Capture the cell that displays the provided text and extract its [x, y] central coordinate. 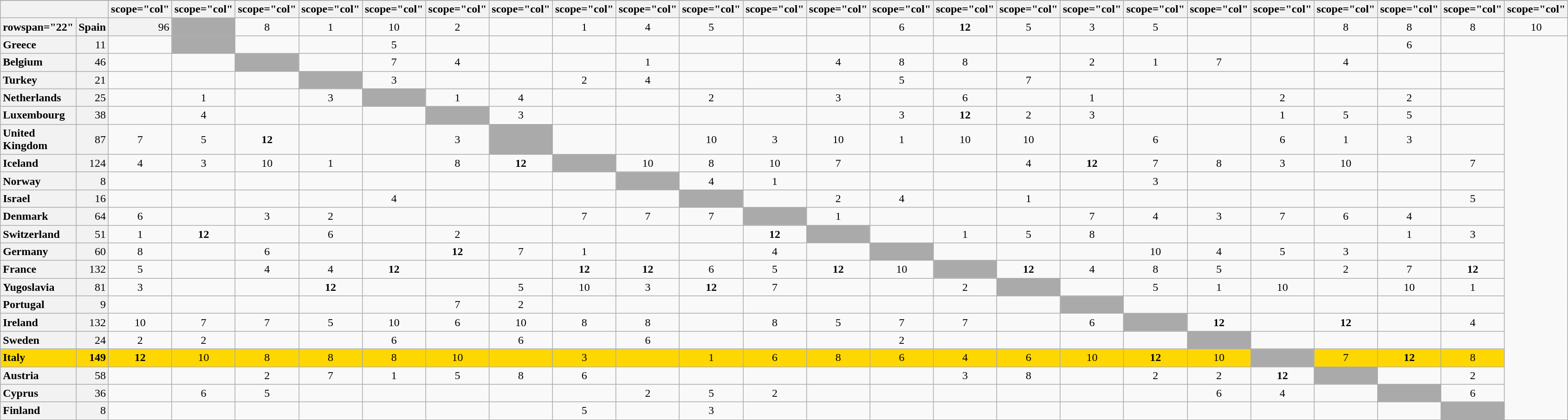
21 [92, 80]
Sweden [38, 340]
Denmark [38, 216]
Portugal [38, 305]
Finland [38, 411]
Cyprus [38, 393]
149 [92, 358]
25 [92, 98]
36 [92, 393]
38 [92, 115]
Norway [38, 181]
Israel [38, 198]
64 [92, 216]
124 [92, 163]
rowspan="22" [38, 27]
United Kingdom [38, 139]
Austria [38, 375]
Ireland [38, 322]
46 [92, 62]
Belgium [38, 62]
51 [92, 234]
Yugoslavia [38, 287]
Germany [38, 252]
11 [92, 45]
60 [92, 252]
Switzerland [38, 234]
France [38, 269]
81 [92, 287]
16 [92, 198]
Iceland [38, 163]
Greece [38, 45]
Spain [92, 27]
9 [92, 305]
24 [92, 340]
Luxembourg [38, 115]
58 [92, 375]
87 [92, 139]
Italy [38, 358]
96 [140, 27]
Netherlands [38, 98]
Turkey [38, 80]
